Scan for the cell matching the given text and deliver its (x, y) coordinate at center. 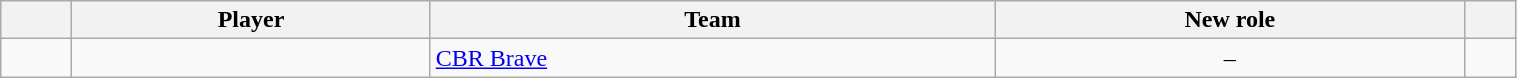
New role (1230, 20)
Team (712, 20)
– (1230, 58)
CBR Brave (712, 58)
Player (251, 20)
